Pinpoint the cell where the given text exists, returning its (x, y) midpoint coordinate. 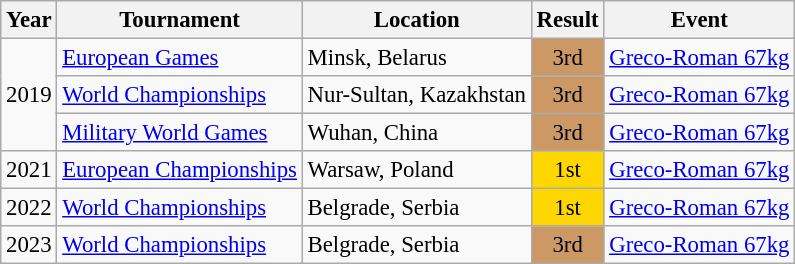
Wuhan, China (416, 133)
2021 (29, 170)
Nur-Sultan, Kazakhstan (416, 95)
Minsk, Belarus (416, 58)
Tournament (180, 20)
2019 (29, 96)
Location (416, 20)
Result (568, 20)
Warsaw, Poland (416, 170)
2023 (29, 245)
Event (700, 20)
Military World Games (180, 133)
2022 (29, 208)
European Games (180, 58)
European Championships (180, 170)
Year (29, 20)
